From the cell containing the given text, extract its center point as (X, Y) coordinate. 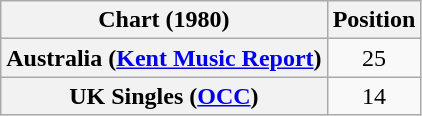
Chart (1980) (164, 20)
14 (374, 96)
Position (374, 20)
25 (374, 58)
Australia (Kent Music Report) (164, 58)
UK Singles (OCC) (164, 96)
